Output the [X, Y] coordinate of the center of the cell containing the given text.  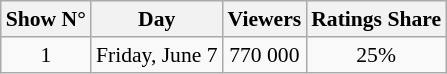
Ratings Share [376, 19]
770 000 [265, 55]
Show N° [46, 19]
Day [157, 19]
Viewers [265, 19]
Friday, June 7 [157, 55]
1 [46, 55]
25% [376, 55]
